Provide the [x, y] coordinate of the cell's center where the given text is located.  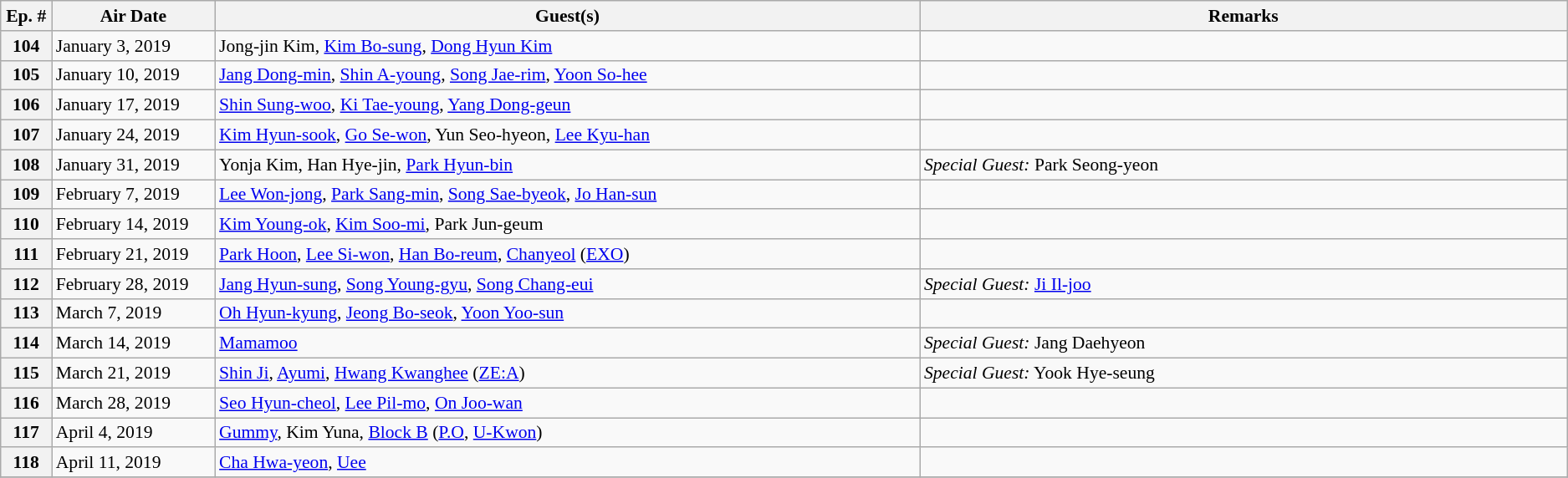
February 7, 2019 [134, 195]
Remarks [1244, 16]
January 3, 2019 [134, 46]
April 4, 2019 [134, 433]
Air Date [134, 16]
112 [27, 284]
March 7, 2019 [134, 313]
111 [27, 254]
Kim Young-ok, Kim Soo-mi, Park Jun-geum [567, 225]
118 [27, 463]
110 [27, 225]
117 [27, 433]
Special Guest: Ji Il-joo [1244, 284]
Kim Hyun-sook, Go Se-won, Yun Seo-hyeon, Lee Kyu-han [567, 135]
February 14, 2019 [134, 225]
Special Guest: Yook Hye-seung [1244, 374]
Gummy, Kim Yuna, Block B (P.O, U-Kwon) [567, 433]
Jang Hyun-sung, Song Young-gyu, Song Chang-eui [567, 284]
116 [27, 403]
107 [27, 135]
Special Guest: Jang Daehyeon [1244, 343]
Shin Ji, Ayumi, Hwang Kwanghee (ZE:A) [567, 374]
March 21, 2019 [134, 374]
Guest(s) [567, 16]
February 21, 2019 [134, 254]
March 28, 2019 [134, 403]
108 [27, 165]
April 11, 2019 [134, 463]
January 31, 2019 [134, 165]
Mamamoo [567, 343]
Yonja Kim, Han Hye-jin, Park Hyun-bin [567, 165]
Ep. # [27, 16]
Special Guest: Park Seong-yeon [1244, 165]
Park Hoon, Lee Si-won, Han Bo-reum, Chanyeol (EXO) [567, 254]
February 28, 2019 [134, 284]
Seo Hyun-cheol, Lee Pil-mo, On Joo-wan [567, 403]
March 14, 2019 [134, 343]
January 10, 2019 [134, 75]
104 [27, 46]
Jong-jin Kim, Kim Bo-sung, Dong Hyun Kim [567, 46]
109 [27, 195]
105 [27, 75]
115 [27, 374]
January 24, 2019 [134, 135]
106 [27, 105]
January 17, 2019 [134, 105]
Cha Hwa-yeon, Uee [567, 463]
Shin Sung-woo, Ki Tae-young, Yang Dong-geun [567, 105]
Lee Won-jong, Park Sang-min, Song Sae-byeok, Jo Han-sun [567, 195]
Oh Hyun-kyung, Jeong Bo-seok, Yoon Yoo-sun [567, 313]
114 [27, 343]
113 [27, 313]
Jang Dong-min, Shin A-young, Song Jae-rim, Yoon So-hee [567, 75]
